Pinpoint the cell where the given text exists, returning its [x, y] midpoint coordinate. 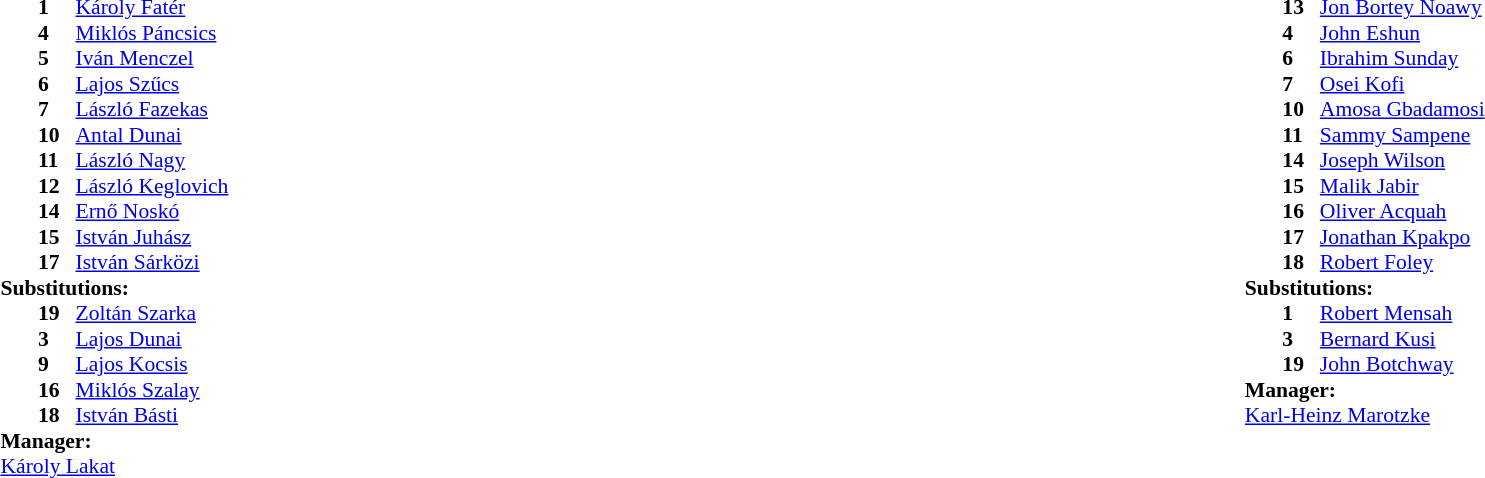
Robert Foley [1402, 263]
12 [57, 186]
István Básti [152, 415]
Oliver Acquah [1402, 211]
Antal Dunai [152, 135]
Sammy Sampene [1402, 135]
Ibrahim Sunday [1402, 59]
Amosa Gbadamosi [1402, 109]
John Eshun [1402, 33]
Malik Jabir [1402, 186]
Joseph Wilson [1402, 161]
László Nagy [152, 161]
István Juhász [152, 237]
Lajos Dunai [152, 339]
Miklós Szalay [152, 390]
Iván Menczel [152, 59]
John Botchway [1402, 365]
9 [57, 365]
Karl-Heinz Marotzke [1365, 415]
Lajos Szűcs [152, 84]
Jonathan Kpakpo [1402, 237]
Zoltán Szarka [152, 313]
László Keglovich [152, 186]
Robert Mensah [1402, 313]
Osei Kofi [1402, 84]
1 [1301, 313]
Miklós Páncsics [152, 33]
Bernard Kusi [1402, 339]
Lajos Kocsis [152, 365]
Ernő Noskó [152, 211]
5 [57, 59]
István Sárközi [152, 263]
László Fazekas [152, 109]
